Extract the [x, y] coordinate from the center of the cell holding the provided text.  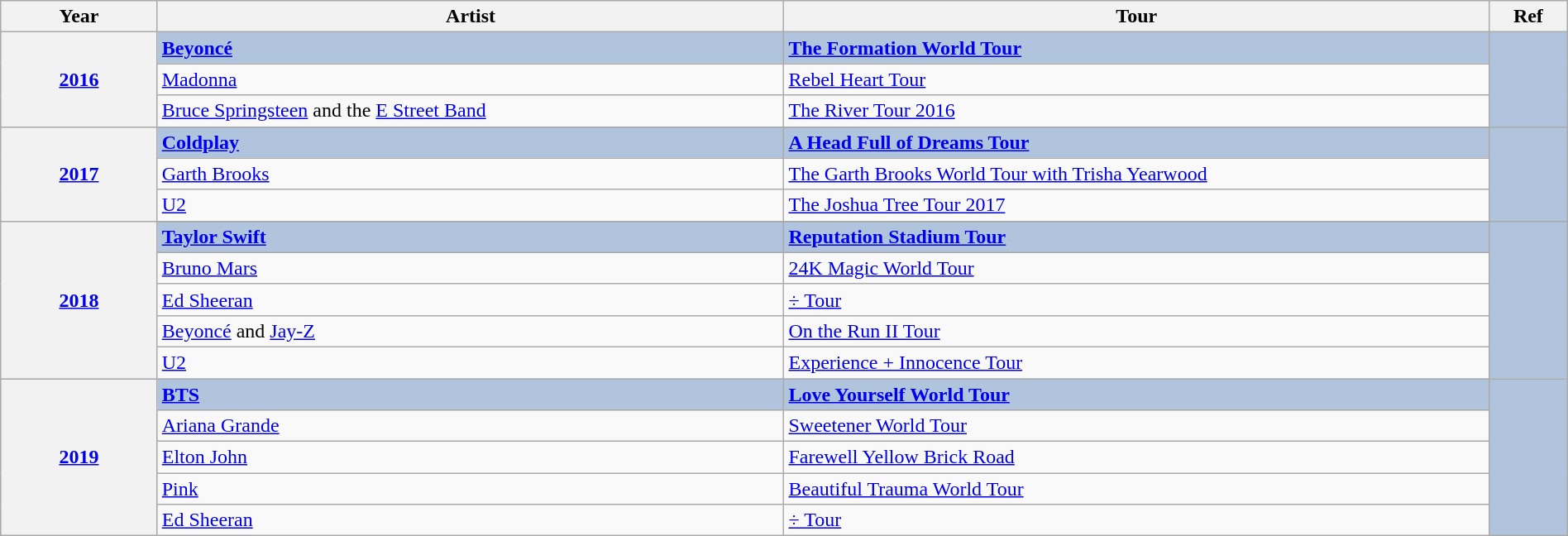
The Joshua Tree Tour 2017 [1136, 205]
Bruce Springsteen and the E Street Band [471, 111]
BTS [471, 395]
Artist [471, 17]
2017 [79, 174]
On the Run II Tour [1136, 331]
A Head Full of Dreams Tour [1136, 142]
Farewell Yellow Brick Road [1136, 457]
Experience + Innocence Tour [1136, 362]
Pink [471, 489]
Bruno Mars [471, 268]
The River Tour 2016 [1136, 111]
Sweetener World Tour [1136, 426]
Year [79, 17]
The Formation World Tour [1136, 48]
Ariana Grande [471, 426]
Elton John [471, 457]
Ref [1528, 17]
Beyoncé [471, 48]
Taylor Swift [471, 237]
Reputation Stadium Tour [1136, 237]
2019 [79, 457]
Garth Brooks [471, 174]
24K Magic World Tour [1136, 268]
2016 [79, 79]
Beyoncé and Jay-Z [471, 331]
Love Yourself World Tour [1136, 395]
Coldplay [471, 142]
Madonna [471, 79]
Tour [1136, 17]
Rebel Heart Tour [1136, 79]
Beautiful Trauma World Tour [1136, 489]
The Garth Brooks World Tour with Trisha Yearwood [1136, 174]
2018 [79, 299]
